Identify which cell holds the provided text, then report its (x, y) central coordinate. 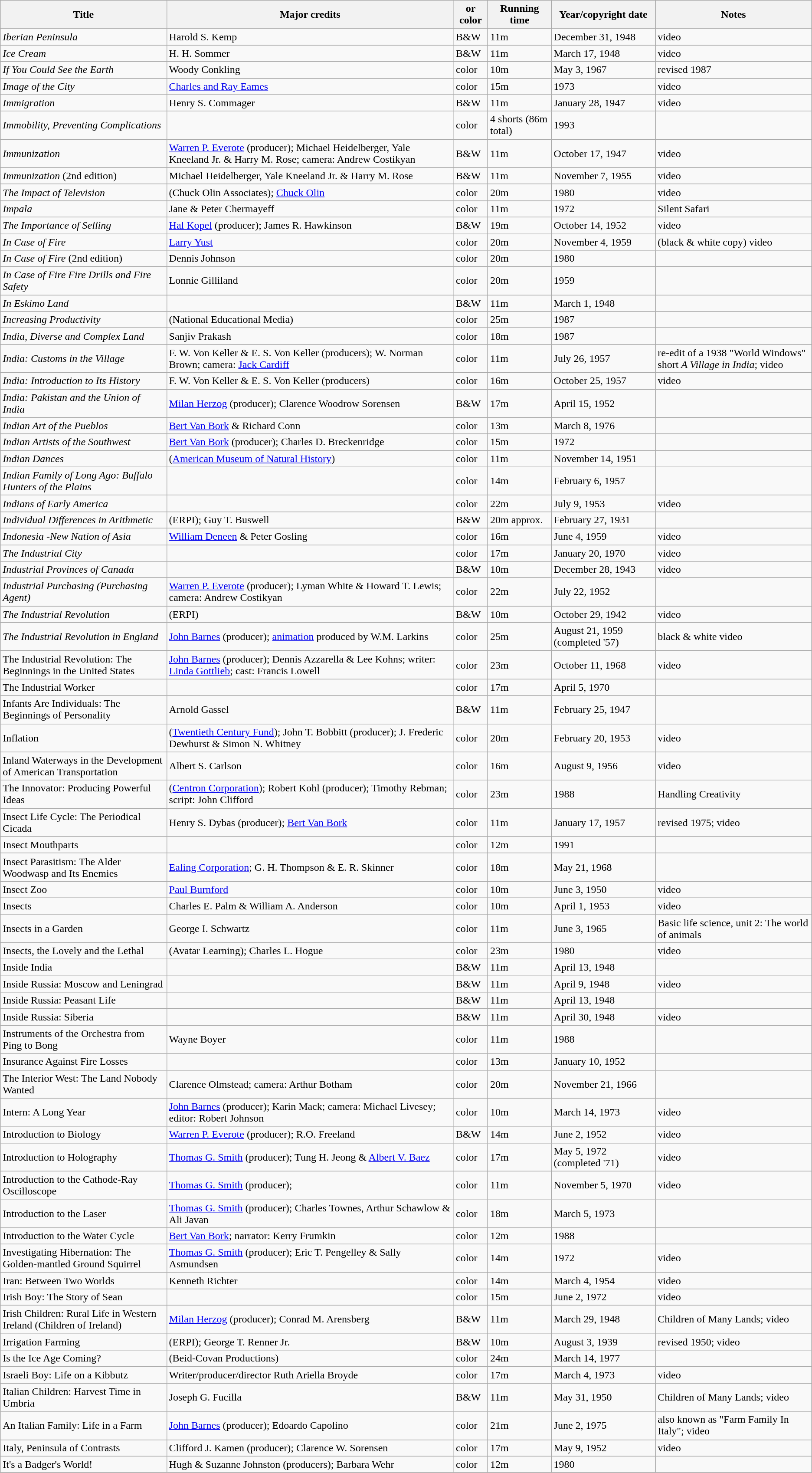
In Case of Fire (2nd edition) (83, 259)
Industrial Provinces of Canada (83, 570)
Introduction to the Cathode-Ray Oscilloscope (83, 1185)
Insect Mouthparts (83, 845)
revised 1975; video (733, 823)
India: Customs in the Village (83, 358)
Insurance Against Fire Losses (83, 1062)
black & white video (733, 637)
Individual Differences in Arithmetic (83, 520)
Title (83, 15)
Insects in a Garden (83, 928)
(ERPI); George T. Renner Jr. (310, 1342)
August 21, 1959 (completed '57) (603, 637)
An Italian Family: Life in a Farm (83, 1426)
John Barnes (producer); animation produced by W.M. Larkins (310, 637)
March 4, 1954 (603, 1280)
Henry S. Commager (310, 103)
4 shorts (86m total) (520, 125)
The Industrial Revolution in England (83, 637)
(American Museum of Natural History) (310, 459)
Handling Creativity (733, 794)
The Innovator: Producing Powerful Ideas (83, 794)
In Eskimo Land (83, 303)
(black & white copy) video (733, 242)
April 30, 1948 (603, 1017)
21m (520, 1426)
Bert Van Bork & Richard Conn (310, 426)
Dennis Johnson (310, 259)
May 31, 1950 (603, 1397)
Immunization (83, 154)
Inside Russia: Peasant Life (83, 1001)
Writer/producer/director Ruth Ariella Broyde (310, 1375)
March 14, 1973 (603, 1112)
April 9, 1948 (603, 984)
Larry Yust (310, 242)
May 5, 1972 (completed '71) (603, 1157)
Sanjiv Prakash (310, 336)
April 5, 1970 (603, 687)
Introduction to the Laser (83, 1213)
Indian Family of Long Ago: Buffalo Hunters of the Plains (83, 481)
Inside Russia: Siberia (83, 1017)
Introduction to Holography (83, 1157)
The Interior West: The Land Nobody Wanted (83, 1084)
March 17, 1948 (603, 53)
19m (520, 225)
William Deneen & Peter Gosling (310, 536)
June 3, 1950 (603, 889)
November 21, 1966 (603, 1084)
revised 1987 (733, 70)
March 4, 1973 (603, 1375)
John Barnes (producer); Karin Mack; camera: Michael Livesey; editor: Robert Johnson (310, 1112)
Thomas G. Smith (producer); Eric T. Pengelley & Sally Asmundsen (310, 1258)
April 15, 1952 (603, 404)
Insects, the Lovely and the Lethal (83, 951)
Is the Ice Age Coming? (83, 1358)
Ealing Corporation; G. H. Thompson & E. R. Skinner (310, 867)
Indian Art of the Pueblos (83, 426)
1993 (603, 125)
May 9, 1952 (603, 1448)
(ERPI) (310, 614)
February 20, 1953 (603, 738)
Inside India (83, 968)
Iberian Peninsula (83, 37)
If You Could See the Earth (83, 70)
Image of the City (83, 86)
24m (520, 1358)
Hal Kopel (producer); James R. Hawkinson (310, 225)
December 31, 1948 (603, 37)
October 11, 1968 (603, 665)
Immunization (2nd edition) (83, 176)
April 1, 1953 (603, 906)
H. H. Sommer (310, 53)
March 14, 1977 (603, 1358)
Inside Russia: Moscow and Leningrad (83, 984)
Running time (520, 15)
(Beid-Covan Productions) (310, 1358)
In Case of Fire (83, 242)
October 25, 1957 (603, 381)
June 2, 1952 (603, 1135)
Introduction to the Water Cycle (83, 1236)
Kenneth Richter (310, 1280)
Thomas G. Smith (producer); Charles Townes, Arthur Schawlow & Ali Javan (310, 1213)
Warren P. Everote (producer); Lyman White & Howard T. Lewis; camera: Andrew Costikyan (310, 592)
Bert Van Bork (producer); Charles D. Breckenridge (310, 442)
Infants Are Individuals: The Beginnings of Personality (83, 710)
India, Diverse and Complex Land (83, 336)
May 21, 1968 (603, 867)
Insects (83, 906)
Charles E. Palm & William A. Anderson (310, 906)
(Centron Corporation); Robert Kohl (producer); Timothy Rebman; script: John Clifford (310, 794)
June 4, 1959 (603, 536)
revised 1950; video (733, 1342)
also known as "Farm Family In Italy"; video (733, 1426)
Clarence Olmstead; camera: Arthur Botham (310, 1084)
Industrial Purchasing (Purchasing Agent) (83, 592)
John Barnes (producer); Dennis Azzarella & Lee Kohns; writer: Linda Gottlieb; cast: Francis Lowell (310, 665)
Warren P. Everote (producer); Michael Heidelberger, Yale Kneeland Jr. & Harry M. Rose; camera: Andrew Costikyan (310, 154)
Investigating Hibernation: The Golden-mantled Ground Squirrel (83, 1258)
Jane & Peter Chermayeff (310, 209)
Introduction to Biology (83, 1135)
It's a Badger's World! (83, 1464)
Henry S. Dybas (producer); Bert Van Bork (310, 823)
Thomas G. Smith (producer); Tung H. Jeong & Albert V. Baez (310, 1157)
January 20, 1970 (603, 553)
The Industrial Revolution (83, 614)
India: Pakistan and the Union of India (83, 404)
February 25, 1947 (603, 710)
Increasing Productivity (83, 320)
March 5, 1973 (603, 1213)
Albert S. Carlson (310, 766)
re-edit of a 1938 "World Windows" short A Village in India; video (733, 358)
(Twentieth Century Fund); John T. Bobbitt (producer); J. Frederic Dewhurst & Simon N. Whitney (310, 738)
Immigration (83, 103)
John Barnes (producer); Edoardo Capolino (310, 1426)
Intern: A Long Year (83, 1112)
Italy, Peninsula of Contrasts (83, 1448)
1973 (603, 86)
Michael Heidelberger, Yale Kneeland Jr. & Harry M. Rose (310, 176)
20m approx. (520, 520)
The Importance of Selling (83, 225)
Inflation (83, 738)
Israeli Boy: Life on a Kibbutz (83, 1375)
July 26, 1957 (603, 358)
October 14, 1952 (603, 225)
Year/copyright date (603, 15)
June 2, 1975 (603, 1426)
Arnold Gassel (310, 710)
Inland Waterways in the Development of American Transportation (83, 766)
Paul Burnford (310, 889)
Joseph G. Fucilla (310, 1397)
1959 (603, 281)
India: Introduction to Its History (83, 381)
November 14, 1951 (603, 459)
Irrigation Farming (83, 1342)
Insect Parasitism: The Alder Woodwasp and Its Enemies (83, 867)
Bert Van Bork; narrator: Kerry Frumkin (310, 1236)
(ERPI); Guy T. Buswell (310, 520)
March 1, 1948 (603, 303)
August 3, 1939 (603, 1342)
Woody Conkling (310, 70)
Indian Artists of the Southwest (83, 442)
February 27, 1931 (603, 520)
November 5, 1970 (603, 1185)
George I. Schwartz (310, 928)
December 28, 1943 (603, 570)
Instruments of the Orchestra from Ping to Bong (83, 1040)
(Chuck Olin Associates); Chuck Olin (310, 192)
October 29, 1942 (603, 614)
Harold S. Kemp (310, 37)
Irish Children: Rural Life in Western Ireland (Children of Ireland) (83, 1320)
Charles and Ray Eames (310, 86)
Milan Herzog (producer); Conrad M. Arensberg (310, 1320)
Impala (83, 209)
Silent Safari (733, 209)
F. W. Von Keller & E. S. Von Keller (producers) (310, 381)
July 9, 1953 (603, 503)
Ice Cream (83, 53)
Italian Children: Harvest Time in Umbria (83, 1397)
October 17, 1947 (603, 154)
The Industrial City (83, 553)
June 2, 1972 (603, 1297)
March 8, 1976 (603, 426)
(National Educational Media) (310, 320)
Insect Life Cycle: The Periodical Cicada (83, 823)
Notes (733, 15)
January 17, 1957 (603, 823)
Indonesia -New Nation of Asia (83, 536)
January 28, 1947 (603, 103)
Warren P. Everote (producer); R.O. Freeland (310, 1135)
Irish Boy: The Story of Sean (83, 1297)
1991 (603, 845)
Major credits (310, 15)
Basic life science, unit 2: The world of animals (733, 928)
March 29, 1948 (603, 1320)
Clifford J. Kamen (producer); Clarence W. Sorensen (310, 1448)
August 9, 1956 (603, 766)
May 3, 1967 (603, 70)
Lonnie Gilliland (310, 281)
Milan Herzog (producer); Clarence Woodrow Sorensen (310, 404)
Iran: Between Two Worlds (83, 1280)
Hugh & Suzanne Johnston (producers); Barbara Wehr (310, 1464)
Immobility, Preventing Complications (83, 125)
Insect Zoo (83, 889)
The Industrial Revolution: The Beginnings in the United States (83, 665)
Thomas G. Smith (producer); (310, 1185)
In Case of Fire Fire Drills and Fire Safety (83, 281)
F. W. Von Keller & E. S. Von Keller (producers); W. Norman Brown; camera: Jack Cardiff (310, 358)
The Impact of Television (83, 192)
The Industrial Worker (83, 687)
January 10, 1952 (603, 1062)
Indians of Early America (83, 503)
February 6, 1957 (603, 481)
June 3, 1965 (603, 928)
(Avatar Learning); Charles L. Hogue (310, 951)
July 22, 1952 (603, 592)
November 4, 1959 (603, 242)
November 7, 1955 (603, 176)
or color (471, 15)
Indian Dances (83, 459)
Wayne Boyer (310, 1040)
